Detect which cell encompasses the target text, then output its [X, Y] center coordinate. 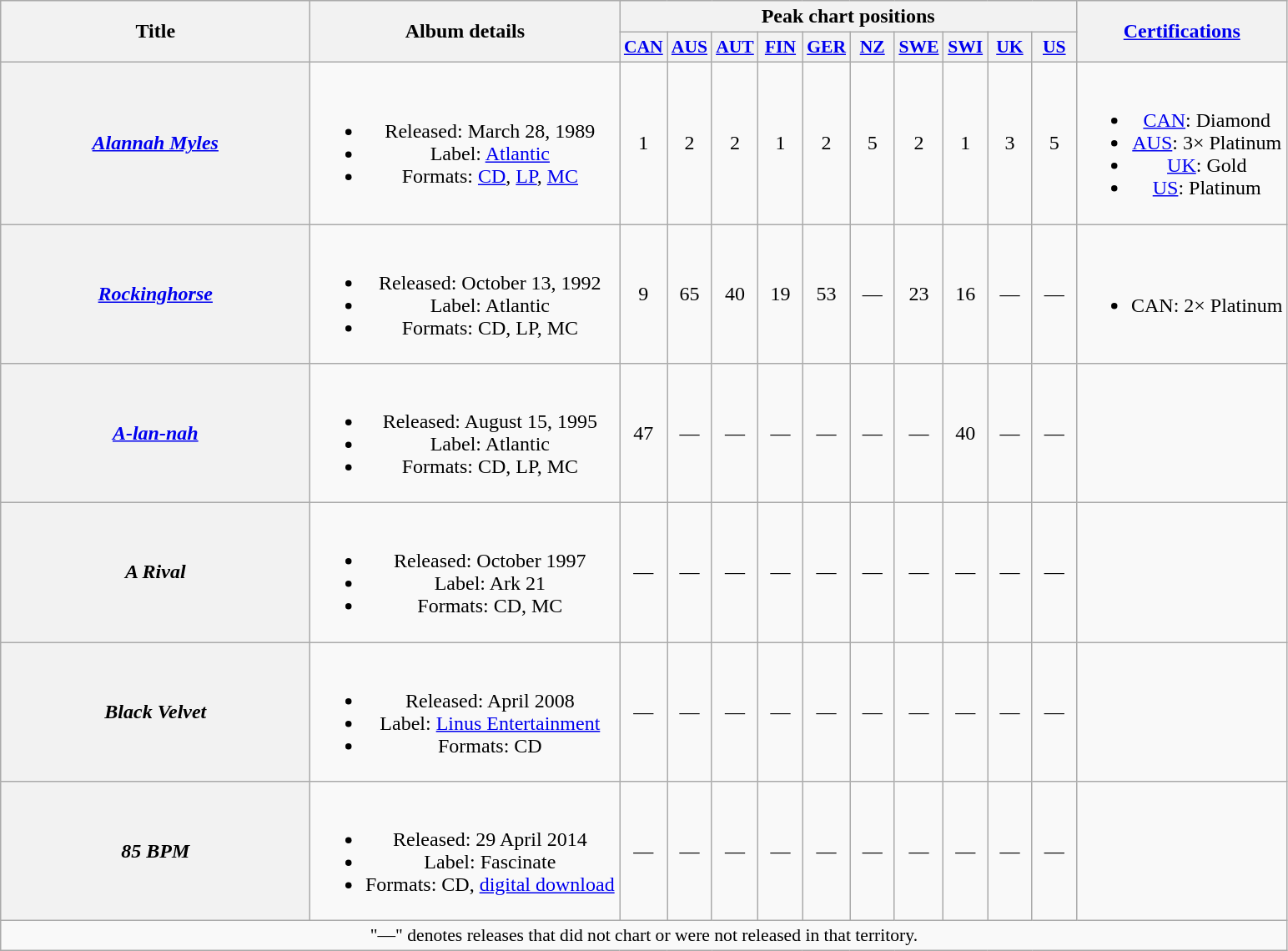
85 BPM [155, 851]
A-lan-nah [155, 434]
Certifications [1181, 32]
Released: March 28, 1989Label: AtlanticFormats: CD, LP, MC [465, 143]
9 [644, 294]
CAN: 2× Platinum [1181, 294]
NZ [873, 48]
FIN [781, 48]
47 [644, 434]
AUS [689, 48]
Released: April 2008Label: Linus EntertainmentFormats: CD [465, 712]
A Rival [155, 572]
CAN: DiamondAUS: 3× PlatinumUK: GoldUS: Platinum [1181, 143]
"—" denotes releases that did not chart or were not released in that territory. [644, 936]
65 [689, 294]
Peak chart positions [848, 17]
Released: 29 April 2014Label: FascinateFormats: CD, digital download [465, 851]
3 [1009, 143]
Black Velvet [155, 712]
Released: October 13, 1992Label: AtlanticFormats: CD, LP, MC [465, 294]
SWE [918, 48]
Rockinghorse [155, 294]
Released: October 1997Label: Ark 21Formats: CD, MC [465, 572]
19 [781, 294]
Album details [465, 32]
Released: August 15, 1995Label: AtlanticFormats: CD, LP, MC [465, 434]
23 [918, 294]
US [1054, 48]
GER [826, 48]
UK [1009, 48]
AUT [735, 48]
Title [155, 32]
16 [964, 294]
SWI [964, 48]
Alannah Myles [155, 143]
53 [826, 294]
CAN [644, 48]
